Output the (X, Y) coordinate of the center of the cell containing the given text.  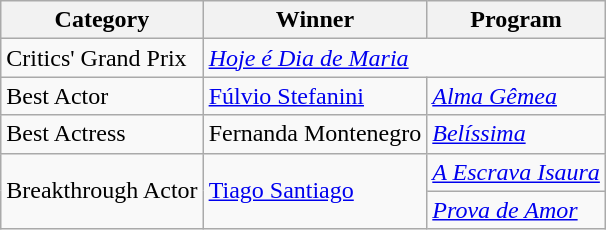
Category (102, 20)
Hoje é Dia de Maria (404, 58)
Belíssima (516, 134)
Critics' Grand Prix (102, 58)
Program (516, 20)
Fernanda Montenegro (315, 134)
Fúlvio Stefanini (315, 96)
A Escrava Isaura (516, 172)
Winner (315, 20)
Best Actor (102, 96)
Alma Gêmea (516, 96)
Breakthrough Actor (102, 191)
Tiago Santiago (315, 191)
Best Actress (102, 134)
Prova de Amor (516, 210)
